For the text-containing cell, return its midpoint in (x, y) coordinate format. 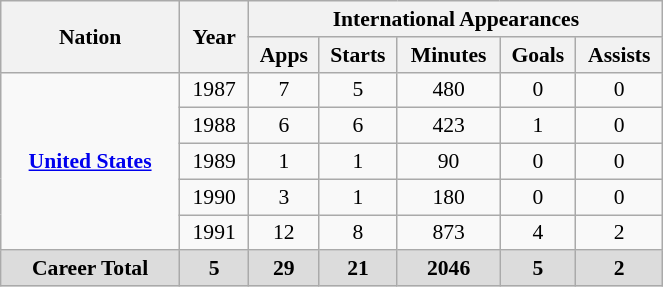
Goals (538, 55)
1988 (214, 126)
United States (90, 161)
3 (284, 197)
Career Total (90, 269)
1989 (214, 162)
Starts (358, 55)
1990 (214, 197)
180 (448, 197)
4 (538, 233)
7 (284, 90)
1987 (214, 90)
29 (284, 269)
International Appearances (456, 19)
423 (448, 126)
8 (358, 233)
12 (284, 233)
2046 (448, 269)
873 (448, 233)
Nation (90, 36)
Minutes (448, 55)
90 (448, 162)
Year (214, 36)
1991 (214, 233)
21 (358, 269)
Apps (284, 55)
Assists (620, 55)
480 (448, 90)
